Return the [X, Y] coordinate for the center point of the cell that contains the specified text.  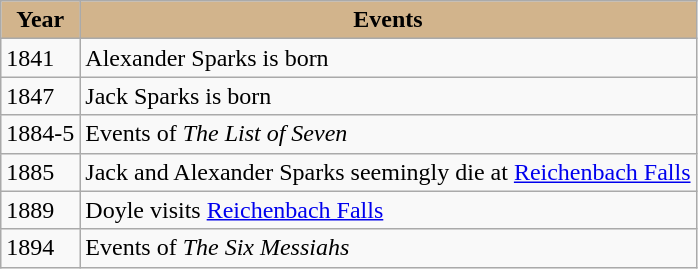
Alexander Sparks is born [388, 58]
1841 [40, 58]
Jack and Alexander Sparks seemingly die at Reichenbach Falls [388, 172]
1889 [40, 210]
1894 [40, 248]
Doyle visits Reichenbach Falls [388, 210]
Jack Sparks is born [388, 96]
Year [40, 20]
Events of The Six Messiahs [388, 248]
Events [388, 20]
Events of The List of Seven [388, 134]
1885 [40, 172]
1847 [40, 96]
1884-5 [40, 134]
